Scan for the cell matching the given text and deliver its (x, y) coordinate at center. 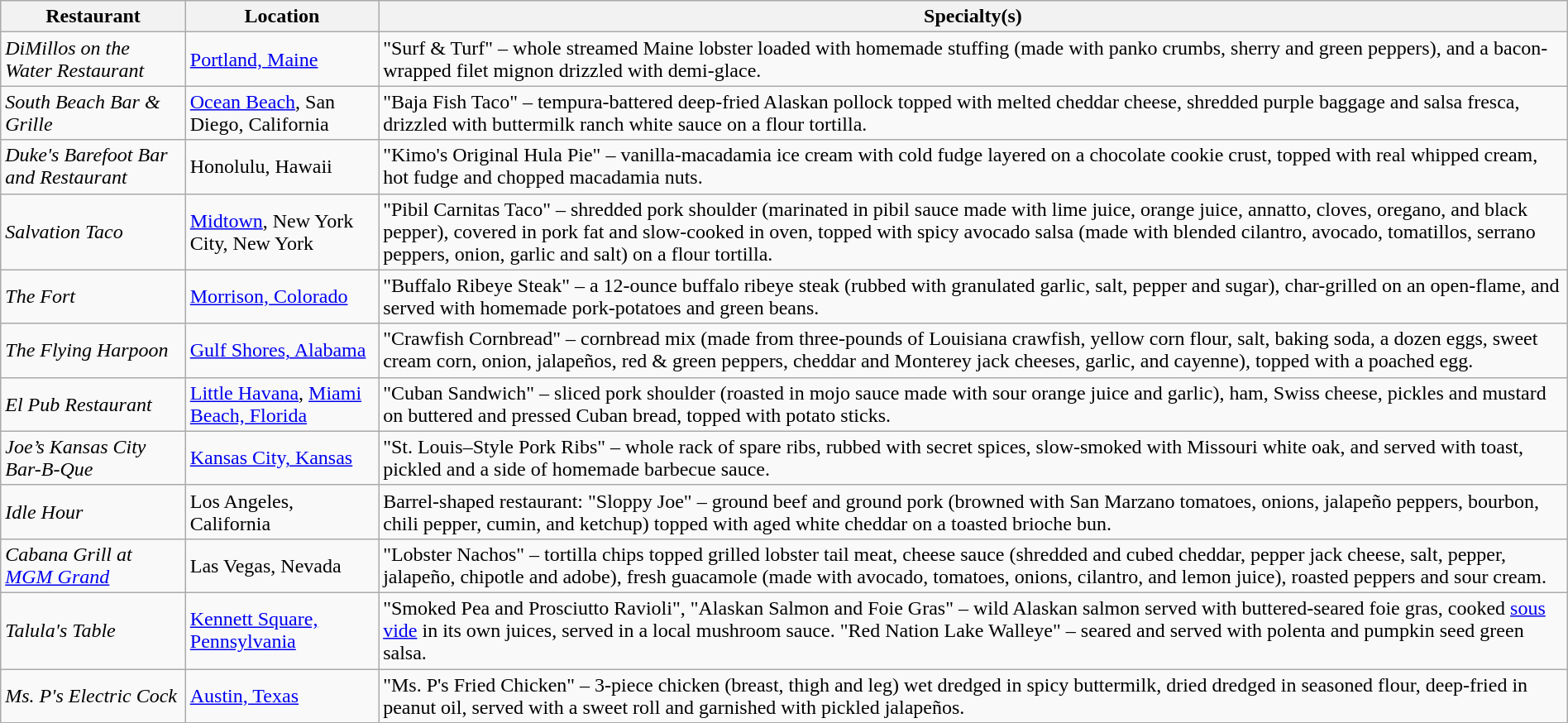
Portland, Maine (281, 60)
Joe’s Kansas City Bar-B-Que (93, 458)
DiMillos on the Water Restaurant (93, 60)
El Pub Restaurant (93, 404)
Las Vegas, Nevada (281, 566)
Ocean Beach, San Diego, California (281, 113)
Austin, Texas (281, 695)
Honolulu, Hawaii (281, 167)
Morrison, Colorado (281, 296)
Little Havana, Miami Beach, Florida (281, 404)
Idle Hour (93, 511)
The Fort (93, 296)
Kennett Square, Pennsylvania (281, 630)
Duke's Barefoot Bar and Restaurant (93, 167)
Los Angeles, California (281, 511)
South Beach Bar & Grille (93, 113)
Ms. P's Electric Cock (93, 695)
The Flying Harpoon (93, 351)
Talula's Table (93, 630)
Kansas City, Kansas (281, 458)
Specialty(s) (973, 17)
Cabana Grill at MGM Grand (93, 566)
Gulf Shores, Alabama (281, 351)
Restaurant (93, 17)
Salvation Taco (93, 232)
Location (281, 17)
Midtown, New York City, New York (281, 232)
